Determine the [X, Y] coordinate at the center of the cell enclosing the given text.  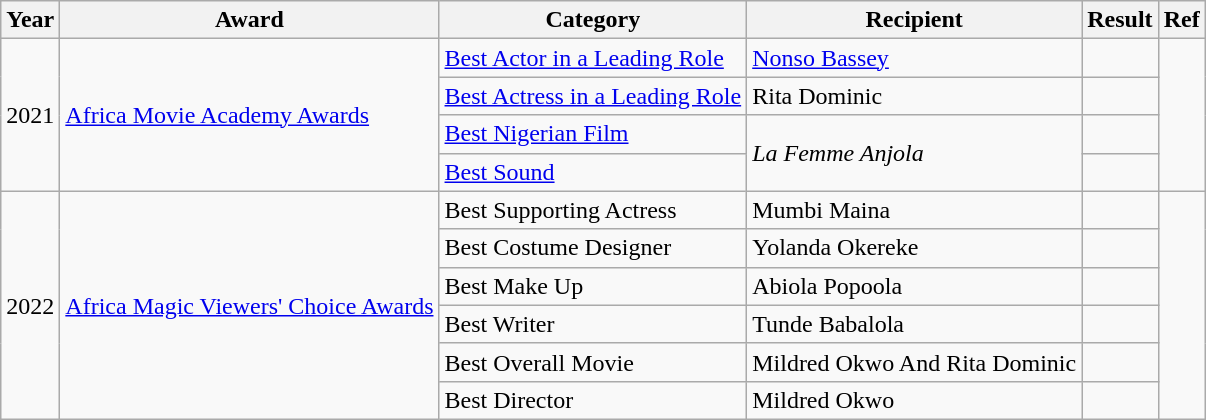
Africa Magic Viewers' Choice Awards [250, 305]
Best Make Up [593, 286]
Best Writer [593, 324]
Best Director [593, 400]
La Femme Anjola [914, 153]
Mildred Okwo And Rita Dominic [914, 362]
Ref [1182, 20]
Award [250, 20]
Best Actress in a Leading Role [593, 96]
Nonso Bassey [914, 58]
Tunde Babalola [914, 324]
2022 [30, 305]
Best Overall Movie [593, 362]
Yolanda Okereke [914, 248]
Best Sound [593, 172]
Recipient [914, 20]
Abiola Popoola [914, 286]
Rita Dominic [914, 96]
Year [30, 20]
Mildred Okwo [914, 400]
Category [593, 20]
Best Supporting Actress [593, 210]
Africa Movie Academy Awards [250, 115]
Result [1120, 20]
Best Actor in a Leading Role [593, 58]
Mumbi Maina [914, 210]
2021 [30, 115]
Best Nigerian Film [593, 134]
Best Costume Designer [593, 248]
